Return (X, Y) of the center of cell containing provided text 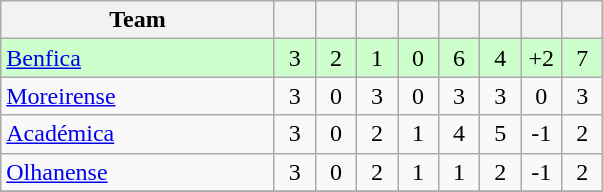
+2 (542, 58)
7 (582, 58)
Team (138, 20)
Académica (138, 134)
6 (460, 58)
Moreirense (138, 96)
Benfica (138, 58)
Olhanense (138, 172)
5 (500, 134)
